Identify which cell holds the provided text, then report its (x, y) central coordinate. 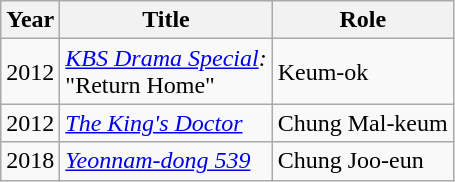
The King's Doctor (166, 123)
Chung Mal-keum (362, 123)
Title (166, 20)
KBS Drama Special:"Return Home" (166, 72)
Chung Joo-eun (362, 161)
Role (362, 20)
Yeonnam-dong 539 (166, 161)
Year (30, 20)
Keum-ok (362, 72)
2018 (30, 161)
